Return (x, y) of the center of cell containing provided text 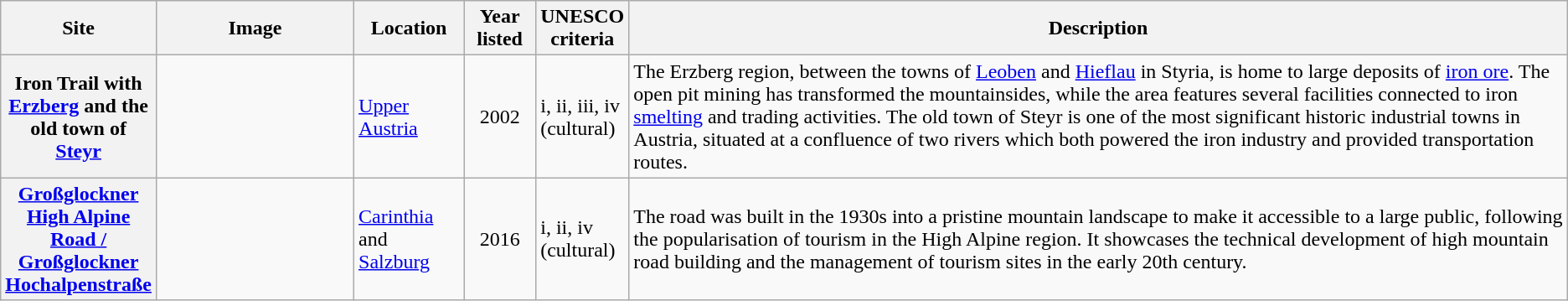
Location (409, 29)
Year listed (500, 29)
Iron Trail with Erzberg and the old town of Steyr (79, 117)
i, ii, iii, iv (cultural) (583, 117)
Großglockner High Alpine Road / Großglockner Hochalpenstraße (79, 239)
UNESCO criteria (583, 29)
i, ii, iv (cultural) (583, 239)
2002 (500, 117)
Upper Austria (409, 117)
Image (255, 29)
Carinthia and Salzburg (409, 239)
Description (1098, 29)
2016 (500, 239)
Site (79, 29)
